Capture the cell that displays the provided text and extract its (x, y) central coordinate. 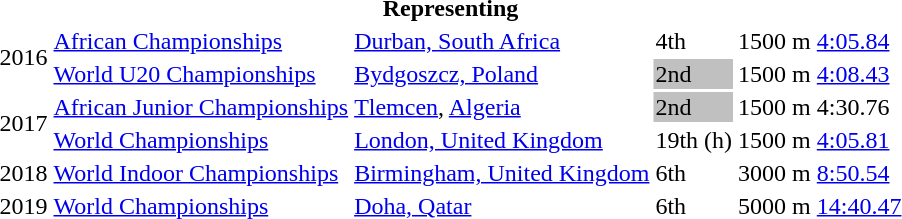
Durban, South Africa (502, 41)
Tlemcen, Algeria (502, 107)
World Championships (201, 140)
African Junior Championships (201, 107)
3000 m (775, 173)
19th (h) (694, 140)
African Championships (201, 41)
World Indoor Championships (201, 173)
Birmingham, United Kingdom (502, 173)
6th (694, 173)
Bydgoszcz, Poland (502, 74)
World U20 Championships (201, 74)
London, United Kingdom (502, 140)
4th (694, 41)
